Find where the given text appears and provide that cell's center as (x, y) coordinate. 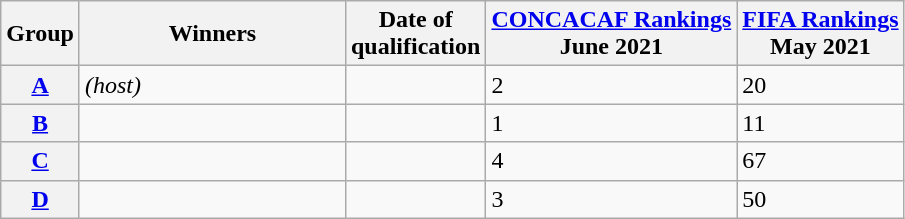
A (40, 85)
C (40, 161)
Group (40, 34)
D (40, 199)
(host) (212, 85)
FIFA RankingsMay 2021 (820, 34)
50 (820, 199)
67 (820, 161)
20 (820, 85)
1 (612, 123)
Date ofqualification (415, 34)
2 (612, 85)
CONCACAF RankingsJune 2021 (612, 34)
3 (612, 199)
4 (612, 161)
B (40, 123)
Winners (212, 34)
11 (820, 123)
